From the cell containing the given text, extract its center point as (X, Y) coordinate. 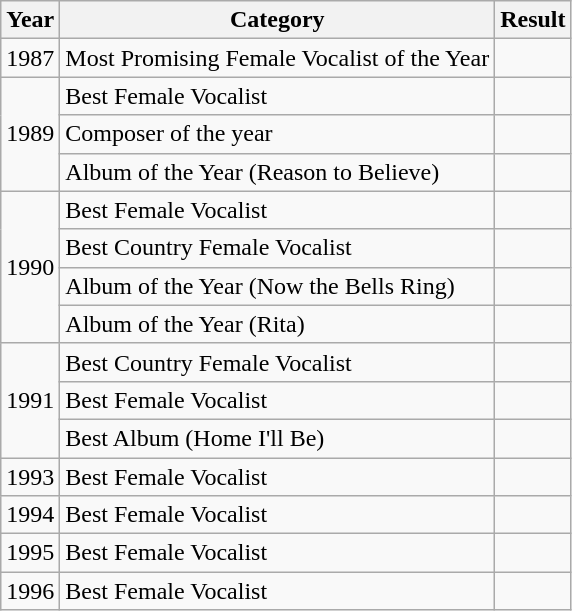
1996 (30, 591)
1991 (30, 400)
Result (533, 20)
1990 (30, 267)
1989 (30, 134)
1995 (30, 553)
Composer of the year (278, 134)
Album of the Year (Reason to Believe) (278, 172)
Category (278, 20)
Best Album (Home I'll Be) (278, 438)
Most Promising Female Vocalist of the Year (278, 58)
Year (30, 20)
1987 (30, 58)
Album of the Year (Now the Bells Ring) (278, 286)
Album of the Year (Rita) (278, 324)
1993 (30, 477)
1994 (30, 515)
